Locate the cell with the specified text and output its (x, y) center coordinate. 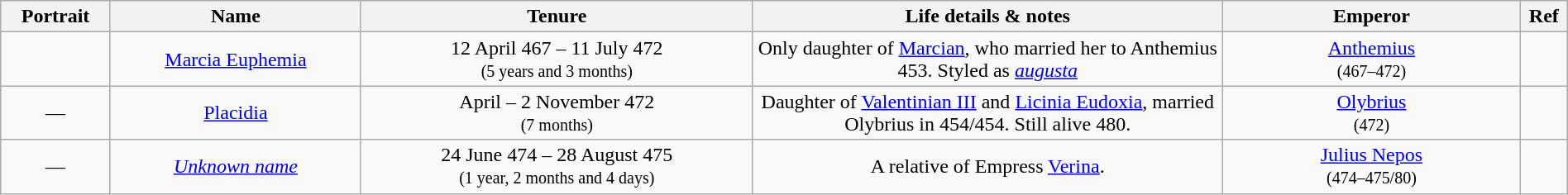
Name (235, 17)
Emperor (1371, 17)
Unknown name (235, 167)
12 April 467 – 11 July 472(5 years and 3 months) (557, 59)
Julius Nepos(474–475/80) (1371, 167)
Marcia Euphemia (235, 59)
Olybrius(472) (1371, 112)
Placidia (235, 112)
Portrait (56, 17)
Only daughter of Marcian, who married her to Anthemius 453. Styled as augusta (987, 59)
24 June 474 – 28 August 475(1 year, 2 months and 4 days) (557, 167)
A relative of Empress Verina. (987, 167)
Tenure (557, 17)
Anthemius(467–472) (1371, 59)
Life details & notes (987, 17)
Ref (1543, 17)
April – 2 November 472(7 months) (557, 112)
Daughter of Valentinian III and Licinia Eudoxia, married Olybrius in 454/454. Still alive 480. (987, 112)
